Extract the [X, Y] coordinate from the center of the cell holding the provided text.  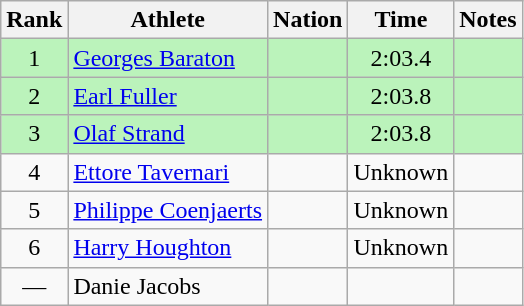
Olaf Strand [168, 134]
3 [34, 134]
4 [34, 172]
Nation [308, 20]
Georges Baraton [168, 58]
Notes [488, 20]
— [34, 286]
Philippe Coenjaerts [168, 210]
Ettore Tavernari [168, 172]
Rank [34, 20]
6 [34, 248]
Earl Fuller [168, 96]
2 [34, 96]
Danie Jacobs [168, 286]
1 [34, 58]
Athlete [168, 20]
Harry Houghton [168, 248]
2:03.4 [401, 58]
Time [401, 20]
5 [34, 210]
